Output the [X, Y] coordinate of the center of the cell containing the given text.  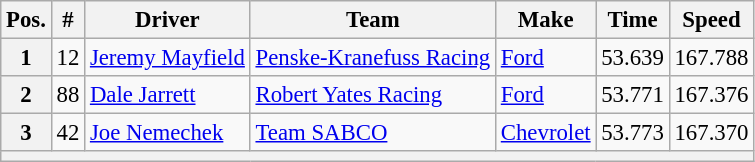
Penske-Kranefuss Racing [372, 58]
Team SABCO [372, 133]
2 [26, 95]
Driver [168, 20]
Robert Yates Racing [372, 95]
Team [372, 20]
167.370 [712, 133]
3 [26, 133]
Pos. [26, 20]
42 [68, 133]
53.773 [632, 133]
88 [68, 95]
Speed [712, 20]
Chevrolet [545, 133]
# [68, 20]
Make [545, 20]
53.639 [632, 58]
Joe Nemechek [168, 133]
12 [68, 58]
53.771 [632, 95]
167.376 [712, 95]
Time [632, 20]
Jeremy Mayfield [168, 58]
1 [26, 58]
167.788 [712, 58]
Dale Jarrett [168, 95]
